Output the [x, y] coordinate of the center of the cell containing the given text.  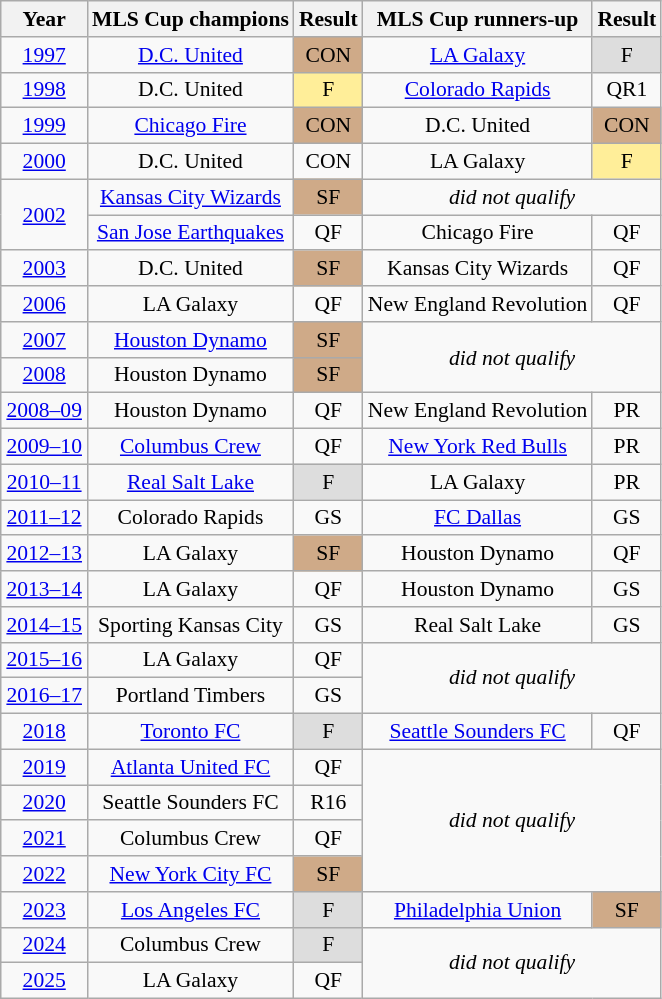
Atlanta United FC [190, 767]
MLS Cup runners-up [478, 19]
2024 [44, 945]
Year [44, 19]
2007 [44, 340]
2023 [44, 910]
2002 [44, 214]
San Jose Earthquakes [190, 233]
R16 [328, 803]
2019 [44, 767]
2009–10 [44, 447]
2000 [44, 162]
1999 [44, 126]
2018 [44, 732]
2011–12 [44, 518]
MLS Cup champions [190, 19]
1998 [44, 90]
2013–14 [44, 589]
2008 [44, 375]
2012–13 [44, 554]
2025 [44, 981]
2008–09 [44, 411]
Toronto FC [190, 732]
2020 [44, 803]
New York City FC [190, 874]
2016–17 [44, 696]
QR1 [626, 90]
Philadelphia Union [478, 910]
2003 [44, 269]
2006 [44, 304]
Sporting Kansas City [190, 625]
FC Dallas [478, 518]
New York Red Bulls [478, 447]
1997 [44, 55]
2022 [44, 874]
Los Angeles FC [190, 910]
2010–11 [44, 482]
2014–15 [44, 625]
2015–16 [44, 660]
Portland Timbers [190, 696]
2021 [44, 839]
